Find where the given text appears and provide that cell's center as (X, Y) coordinate. 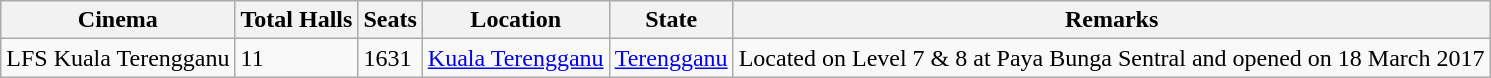
State (671, 20)
Located on Level 7 & 8 at Paya Bunga Sentral and opened on 18 March 2017 (1112, 58)
11 (296, 58)
Total Halls (296, 20)
Terengganu (671, 58)
Seats (390, 20)
Remarks (1112, 20)
1631 (390, 58)
Cinema (118, 20)
Location (516, 20)
Kuala Terengganu (516, 58)
LFS Kuala Terengganu (118, 58)
